From the cell containing the given text, extract its center point as [X, Y] coordinate. 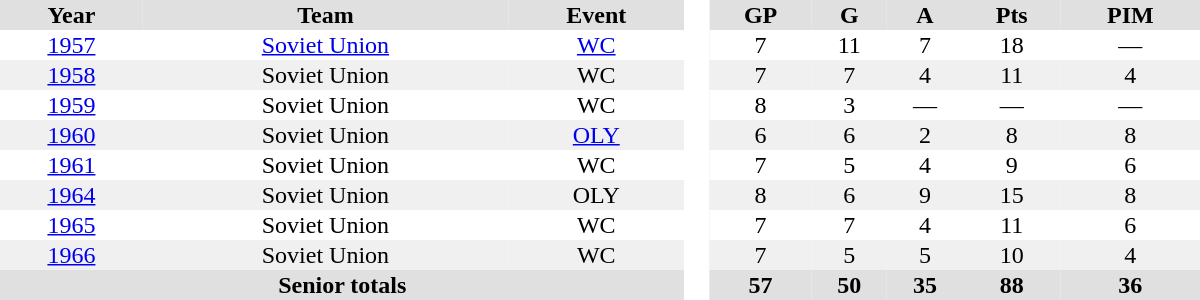
1958 [72, 75]
1960 [72, 135]
88 [1012, 285]
1966 [72, 255]
10 [1012, 255]
35 [925, 285]
GP [761, 15]
1964 [72, 195]
15 [1012, 195]
G [849, 15]
1961 [72, 165]
Year [72, 15]
Senior totals [342, 285]
18 [1012, 45]
1959 [72, 105]
36 [1130, 285]
Pts [1012, 15]
3 [849, 105]
57 [761, 285]
1965 [72, 225]
1957 [72, 45]
PIM [1130, 15]
2 [925, 135]
50 [849, 285]
Team [326, 15]
A [925, 15]
Event [596, 15]
